Scan for the cell matching the given text and deliver its [X, Y] coordinate at center. 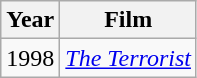
Year [30, 20]
1998 [30, 58]
Film [128, 20]
The Terrorist [128, 58]
